Return the (X, Y) coordinate for the center point of the cell that contains the specified text.  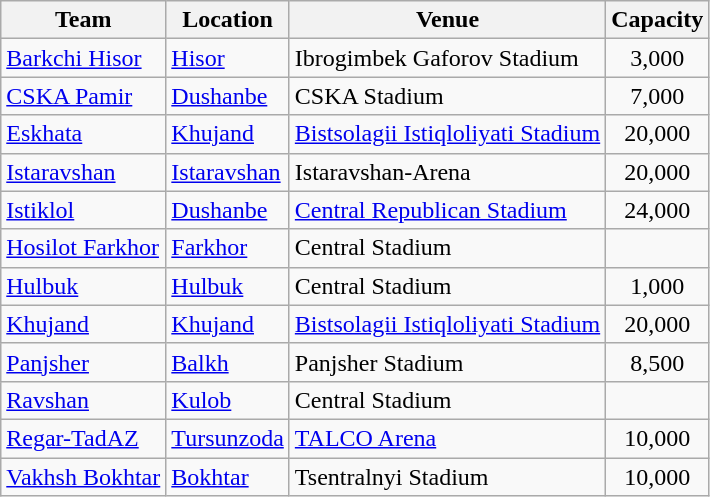
Eskhata (84, 134)
Tsentralnyi Stadium (447, 477)
Hisor (228, 58)
24,000 (658, 210)
1,000 (658, 286)
7,000 (658, 96)
TALCO Arena (447, 438)
Balkh (228, 362)
Venue (447, 20)
Farkhor (228, 248)
CSKA Pamir (84, 96)
Tursunzoda (228, 438)
Capacity (658, 20)
CSKA Stadium (447, 96)
3,000 (658, 58)
Ibrogimbek Gaforov Stadium (447, 58)
Vakhsh Bokhtar (84, 477)
Bokhtar (228, 477)
Ravshan (84, 400)
Hosilot Farkhor (84, 248)
Regar-TadAZ (84, 438)
Kulob (228, 400)
Location (228, 20)
Team (84, 20)
Istiklol (84, 210)
Central Republican Stadium (447, 210)
Panjsher (84, 362)
Barkchi Hisor (84, 58)
8,500 (658, 362)
Panjsher Stadium (447, 362)
Istaravshan-Arena (447, 172)
